Output the (X, Y) coordinate of the center of the cell containing the given text.  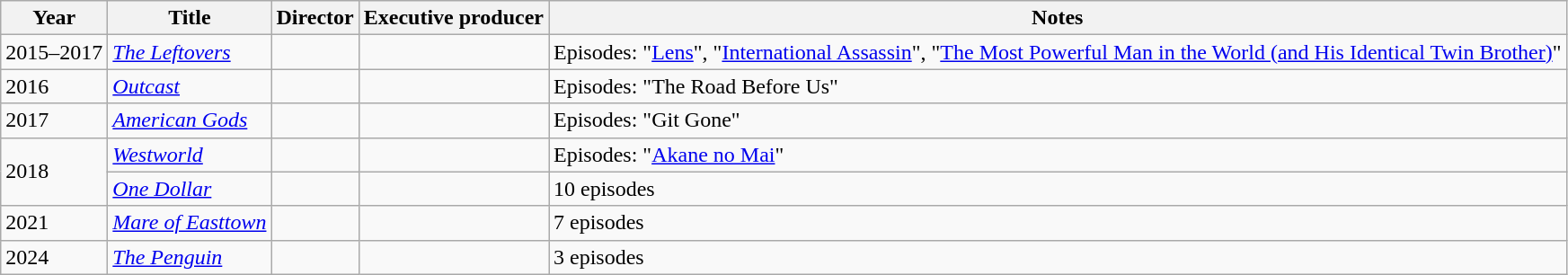
2017 (54, 120)
One Dollar (190, 189)
2018 (54, 172)
Title (190, 18)
Year (54, 18)
American Gods (190, 120)
Director (314, 18)
10 episodes (1057, 189)
3 episodes (1057, 257)
Outcast (190, 86)
2015–2017 (54, 52)
2016 (54, 86)
Westworld (190, 155)
Notes (1057, 18)
The Penguin (190, 257)
7 episodes (1057, 223)
Episodes: "Lens", "International Assassin", "The Most Powerful Man in the World (and His Identical Twin Brother)" (1057, 52)
Episodes: "The Road Before Us" (1057, 86)
Executive producer (453, 18)
The Leftovers (190, 52)
2021 (54, 223)
2024 (54, 257)
Episodes: "Akane no Mai" (1057, 155)
Mare of Easttown (190, 223)
Episodes: "Git Gone" (1057, 120)
